From the cell containing the given text, extract its center point as [x, y] coordinate. 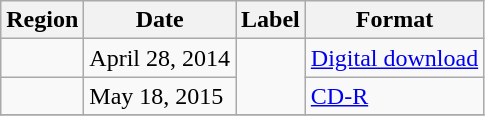
Date [160, 20]
April 28, 2014 [160, 58]
Label [271, 20]
Region [42, 20]
May 18, 2015 [160, 96]
CD-R [394, 96]
Digital download [394, 58]
Format [394, 20]
